Return the (x, y) coordinate for the center point of the cell that contains the specified text.  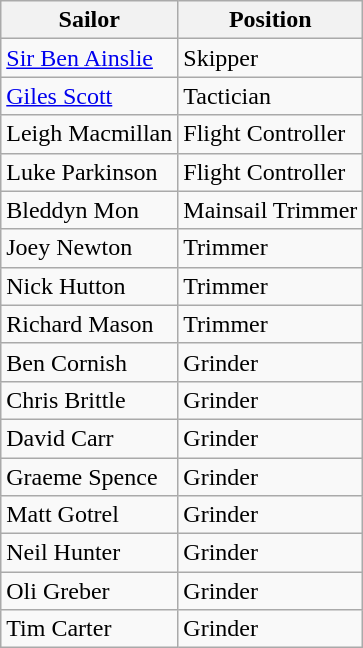
Richard Mason (90, 324)
Mainsail Trimmer (270, 210)
Leigh Macmillan (90, 134)
Neil Hunter (90, 553)
Graeme Spence (90, 477)
Matt Gotrel (90, 515)
Luke Parkinson (90, 172)
Sailor (90, 20)
Nick Hutton (90, 286)
Oli Greber (90, 591)
Position (270, 20)
Giles Scott (90, 96)
Skipper (270, 58)
Sir Ben Ainslie (90, 58)
Chris Brittle (90, 400)
Joey Newton (90, 248)
Tactician (270, 96)
Ben Cornish (90, 362)
David Carr (90, 438)
Tim Carter (90, 629)
Bleddyn Mon (90, 210)
